Find where the given text appears and provide that cell's center as [x, y] coordinate. 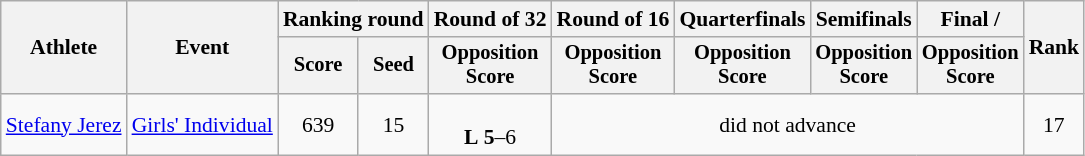
Round of 32 [490, 19]
Score [318, 66]
17 [1054, 124]
Rank [1054, 48]
Event [202, 48]
Ranking round [354, 19]
Round of 16 [612, 19]
15 [393, 124]
Stefany Jerez [64, 124]
Athlete [64, 48]
Quarterfinals [742, 19]
did not advance [787, 124]
Seed [393, 66]
639 [318, 124]
Final / [970, 19]
Semifinals [864, 19]
Girls' Individual [202, 124]
L 5–6 [490, 124]
